Provide the [x, y] coordinate of the cell's center where the given text is located.  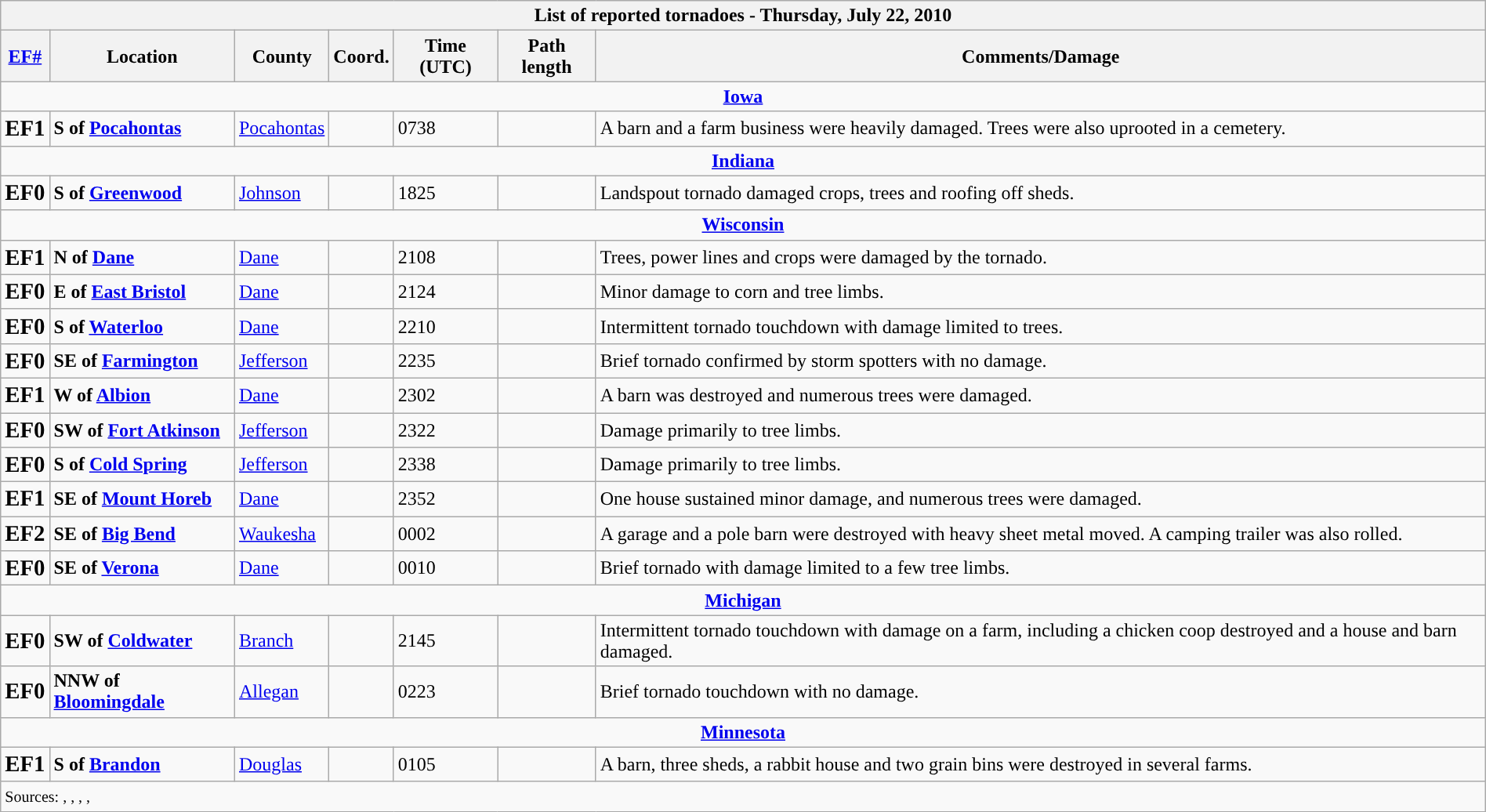
Brief tornado with damage limited to a few tree limbs. [1041, 568]
Johnson [281, 193]
SW of Coldwater [142, 641]
Comments/Damage [1041, 56]
Time (UTC) [445, 56]
2322 [445, 430]
A barn, three sheds, a rabbit house and two grain bins were destroyed in several farms. [1041, 764]
2338 [445, 465]
E of East Bristol [142, 292]
Intermittent tornado touchdown with damage on a farm, including a chicken coop destroyed and a house and barn damaged. [1041, 641]
Branch [281, 641]
Path length [547, 56]
2235 [445, 361]
S of Greenwood [142, 193]
Sources: , , , , [743, 796]
A barn was destroyed and numerous trees were damaged. [1041, 395]
W of Albion [142, 395]
2145 [445, 641]
SE of Big Bend [142, 534]
SE of Farmington [142, 361]
Trees, power lines and crops were damaged by the tornado. [1041, 257]
Minnesota [743, 732]
0105 [445, 764]
Location [142, 56]
N of Dane [142, 257]
0010 [445, 568]
Brief tornado confirmed by storm spotters with no damage. [1041, 361]
SE of Verona [142, 568]
0738 [445, 129]
One house sustained minor damage, and numerous trees were damaged. [1041, 499]
1825 [445, 193]
2302 [445, 395]
S of Cold Spring [142, 465]
Intermittent tornado touchdown with damage limited to trees. [1041, 326]
EF# [25, 56]
Landspout tornado damaged crops, trees and roofing off sheds. [1041, 193]
Douglas [281, 764]
Allegan [281, 691]
Waukesha [281, 534]
Iowa [743, 96]
S of Waterloo [142, 326]
County [281, 56]
2352 [445, 499]
A garage and a pole barn were destroyed with heavy sheet metal moved. A camping trailer was also rolled. [1041, 534]
A barn and a farm business were heavily damaged. Trees were also uprooted in a cemetery. [1041, 129]
Brief tornado touchdown with no damage. [1041, 691]
Coord. [361, 56]
0223 [445, 691]
Michigan [743, 600]
Pocahontas [281, 129]
SW of Fort Atkinson [142, 430]
S of Brandon [142, 764]
2108 [445, 257]
S of Pocahontas [142, 129]
EF2 [25, 534]
Indiana [743, 161]
SE of Mount Horeb [142, 499]
2210 [445, 326]
0002 [445, 534]
List of reported tornadoes - Thursday, July 22, 2010 [743, 16]
NNW of Bloomingdale [142, 691]
Minor damage to corn and tree limbs. [1041, 292]
Wisconsin [743, 225]
2124 [445, 292]
